From the cell containing the given text, extract its center point as (x, y) coordinate. 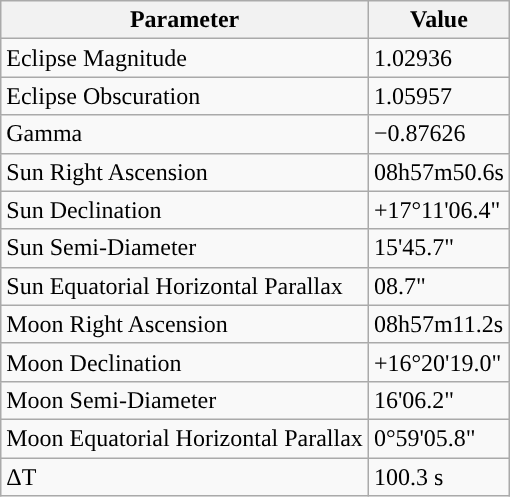
16'06.2" (438, 400)
Moon Equatorial Horizontal Parallax (185, 438)
ΔT (185, 477)
Moon Right Ascension (185, 324)
08h57m50.6s (438, 172)
1.05957 (438, 96)
0°59'05.8" (438, 438)
+16°20'19.0" (438, 362)
Sun Declination (185, 210)
Value (438, 20)
100.3 s (438, 477)
Sun Semi-Diameter (185, 248)
−0.87626 (438, 134)
Moon Semi-Diameter (185, 400)
Moon Declination (185, 362)
1.02936 (438, 58)
Eclipse Magnitude (185, 58)
15'45.7" (438, 248)
08.7" (438, 286)
Parameter (185, 20)
Gamma (185, 134)
Eclipse Obscuration (185, 96)
+17°11'06.4" (438, 210)
Sun Equatorial Horizontal Parallax (185, 286)
08h57m11.2s (438, 324)
Sun Right Ascension (185, 172)
